Find where the given text appears and provide that cell's center as (x, y) coordinate. 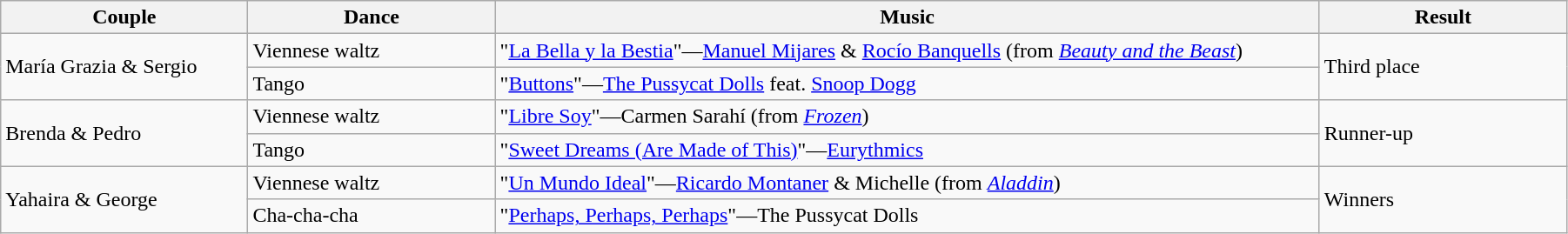
Brenda & Pedro (124, 133)
Cha-cha-cha (372, 216)
"Un Mundo Ideal"—Ricardo Montaner & Michelle (from Aladdin) (907, 183)
"Libre Soy"—Carmen Sarahí (from Frozen) (907, 117)
"Sweet Dreams (Are Made of This)"—Eurythmics (907, 150)
"La Bella y la Bestia"—Manuel Mijares & Rocío Banquells (from Beauty and the Beast) (907, 50)
"Buttons"—The Pussycat Dolls feat. Snoop Dogg (907, 84)
Couple (124, 17)
María Grazia & Sergio (124, 67)
"Perhaps, Perhaps, Perhaps"—The Pussycat Dolls (907, 216)
Third place (1443, 67)
Dance (372, 17)
Winners (1443, 199)
Result (1443, 17)
Music (907, 17)
Runner-up (1443, 133)
Yahaira & George (124, 199)
